Determine the (X, Y) coordinate at the center of the cell enclosing the given text.  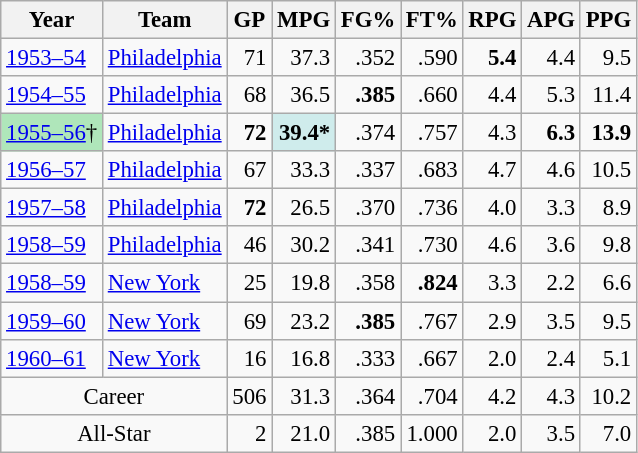
67 (250, 170)
1957–58 (52, 208)
Career (114, 396)
4.0 (492, 208)
11.4 (608, 95)
6.6 (608, 283)
5.1 (608, 358)
1959–60 (52, 321)
1960–61 (52, 358)
.824 (432, 283)
1956–57 (52, 170)
.352 (368, 58)
.704 (432, 396)
.590 (432, 58)
19.8 (304, 283)
5.4 (492, 58)
.370 (368, 208)
.333 (368, 358)
506 (250, 396)
.364 (368, 396)
.337 (368, 170)
71 (250, 58)
23.2 (304, 321)
21.0 (304, 433)
1.000 (432, 433)
30.2 (304, 245)
6.3 (552, 133)
69 (250, 321)
APG (552, 20)
3.6 (552, 245)
10.2 (608, 396)
26.5 (304, 208)
10.5 (608, 170)
.374 (368, 133)
RPG (492, 20)
1955–56† (52, 133)
.358 (368, 283)
31.3 (304, 396)
.683 (432, 170)
33.3 (304, 170)
2 (250, 433)
25 (250, 283)
.667 (432, 358)
.767 (432, 321)
68 (250, 95)
36.5 (304, 95)
.660 (432, 95)
Team (164, 20)
GP (250, 20)
.341 (368, 245)
1953–54 (52, 58)
2.9 (492, 321)
FG% (368, 20)
FT% (432, 20)
2.4 (552, 358)
MPG (304, 20)
46 (250, 245)
2.2 (552, 283)
16.8 (304, 358)
All-Star (114, 433)
9.8 (608, 245)
7.0 (608, 433)
4.7 (492, 170)
.736 (432, 208)
16 (250, 358)
Year (52, 20)
8.9 (608, 208)
.757 (432, 133)
.730 (432, 245)
4.2 (492, 396)
37.3 (304, 58)
13.9 (608, 133)
1954–55 (52, 95)
PPG (608, 20)
39.4* (304, 133)
5.3 (552, 95)
